Provide the [x, y] coordinate of the cell's center where the given text is located.  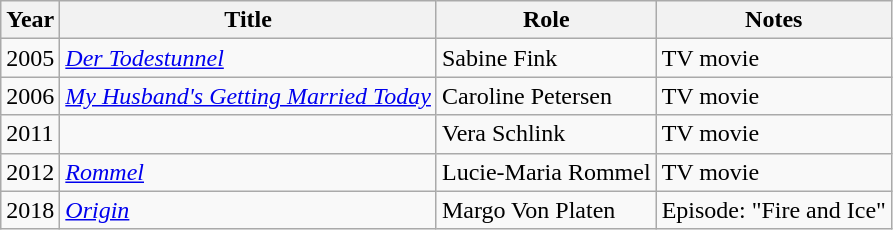
Year [30, 20]
My Husband's Getting Married Today [248, 96]
Episode: "Fire and Ice" [774, 210]
2005 [30, 58]
Sabine Fink [546, 58]
Notes [774, 20]
Der Todestunnel [248, 58]
Origin [248, 210]
2018 [30, 210]
Title [248, 20]
Rommel [248, 172]
Lucie-Maria Rommel [546, 172]
Margo Von Platen [546, 210]
2012 [30, 172]
Vera Schlink [546, 134]
Caroline Petersen [546, 96]
2006 [30, 96]
2011 [30, 134]
Role [546, 20]
